Scan for the cell matching the given text and deliver its [X, Y] coordinate at center. 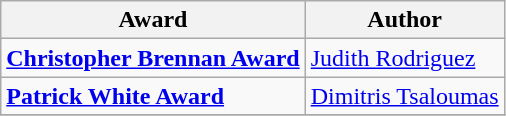
Judith Rodriguez [404, 58]
Award [153, 20]
Author [404, 20]
Dimitris Tsaloumas [404, 96]
Patrick White Award [153, 96]
Christopher Brennan Award [153, 58]
